From the cell containing the given text, extract its center point as (x, y) coordinate. 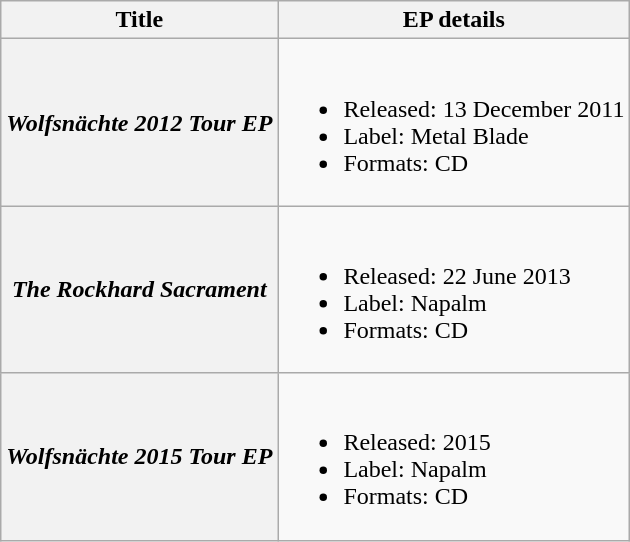
Title (140, 20)
The Rockhard Sacrament (140, 290)
Wolfsnächte 2015 Tour EP (140, 456)
Wolfsnächte 2012 Tour EP (140, 122)
EP details (454, 20)
Released: 13 December 2011Label: Metal BladeFormats: CD (454, 122)
Released: 22 June 2013Label: NapalmFormats: CD (454, 290)
Released: 2015Label: NapalmFormats: CD (454, 456)
